Find where the given text appears and provide that cell's center as [x, y] coordinate. 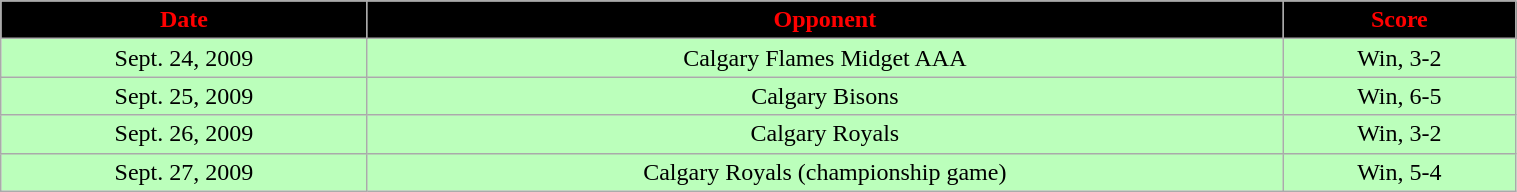
Calgary Royals (championship game) [825, 172]
Sept. 26, 2009 [184, 134]
Calgary Royals [825, 134]
Sept. 24, 2009 [184, 58]
Win, 5-4 [1400, 172]
Sept. 27, 2009 [184, 172]
Calgary Bisons [825, 96]
Calgary Flames Midget AAA [825, 58]
Opponent [825, 20]
Date [184, 20]
Sept. 25, 2009 [184, 96]
Score [1400, 20]
Win, 6-5 [1400, 96]
